Locate the cell with the specified text and output its [x, y] center coordinate. 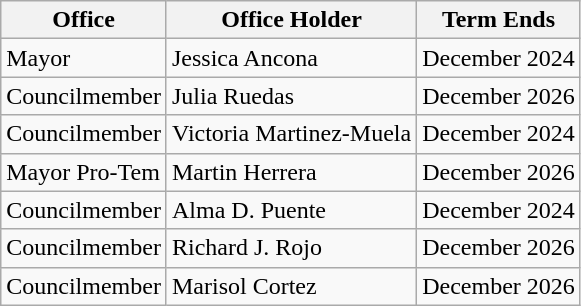
Victoria Martinez-Muela [291, 134]
Mayor Pro-Tem [84, 172]
Marisol Cortez [291, 286]
Julia Ruedas [291, 96]
Office Holder [291, 20]
Term Ends [499, 20]
Richard J. Rojo [291, 248]
Jessica Ancona [291, 58]
Martin Herrera [291, 172]
Office [84, 20]
Mayor [84, 58]
Alma D. Puente [291, 210]
